Locate the cell with the specified text and output its (x, y) center coordinate. 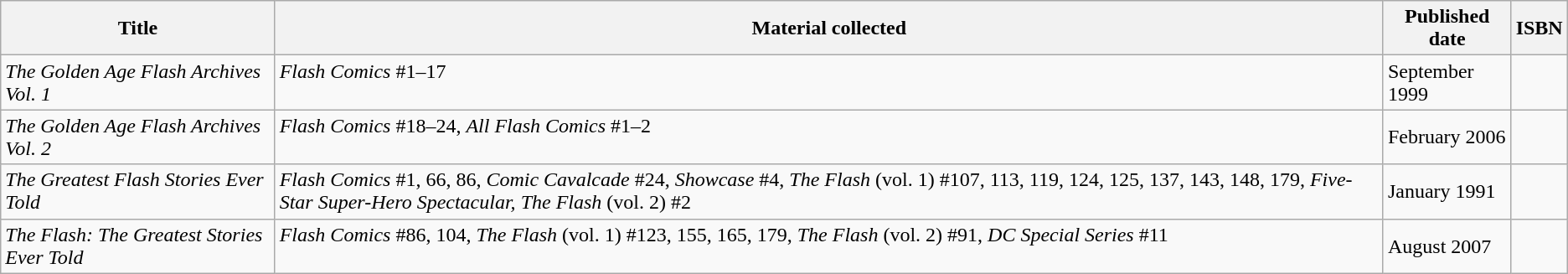
The Flash: The Greatest Stories Ever Told (137, 246)
August 2007 (1447, 246)
Material collected (829, 28)
February 2006 (1447, 137)
The Golden Age Flash Archives Vol. 1 (137, 82)
The Greatest Flash Stories Ever Told (137, 191)
Flash Comics #86, 104, The Flash (vol. 1) #123, 155, 165, 179, The Flash (vol. 2) #91, DC Special Series #11 (829, 246)
Title (137, 28)
January 1991 (1447, 191)
Published date (1447, 28)
September 1999 (1447, 82)
The Golden Age Flash Archives Vol. 2 (137, 137)
Flash Comics #18–24, All Flash Comics #1–2 (829, 137)
ISBN (1540, 28)
Flash Comics #1–17 (829, 82)
